Output the [x, y] coordinate of the center of the cell containing the given text.  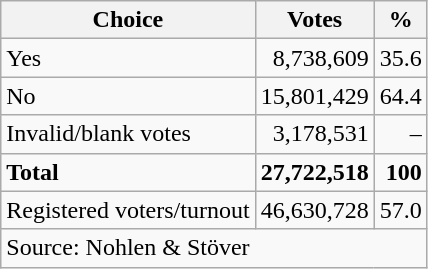
64.4 [400, 96]
Registered voters/turnout [128, 210]
Total [128, 172]
Invalid/blank votes [128, 134]
8,738,609 [314, 58]
57.0 [400, 210]
% [400, 20]
Choice [128, 20]
100 [400, 172]
Source: Nohlen & Stöver [214, 248]
Yes [128, 58]
46,630,728 [314, 210]
35.6 [400, 58]
– [400, 134]
Votes [314, 20]
15,801,429 [314, 96]
No [128, 96]
3,178,531 [314, 134]
27,722,518 [314, 172]
